Provide the [x, y] coordinate of the cell's center where the given text is located.  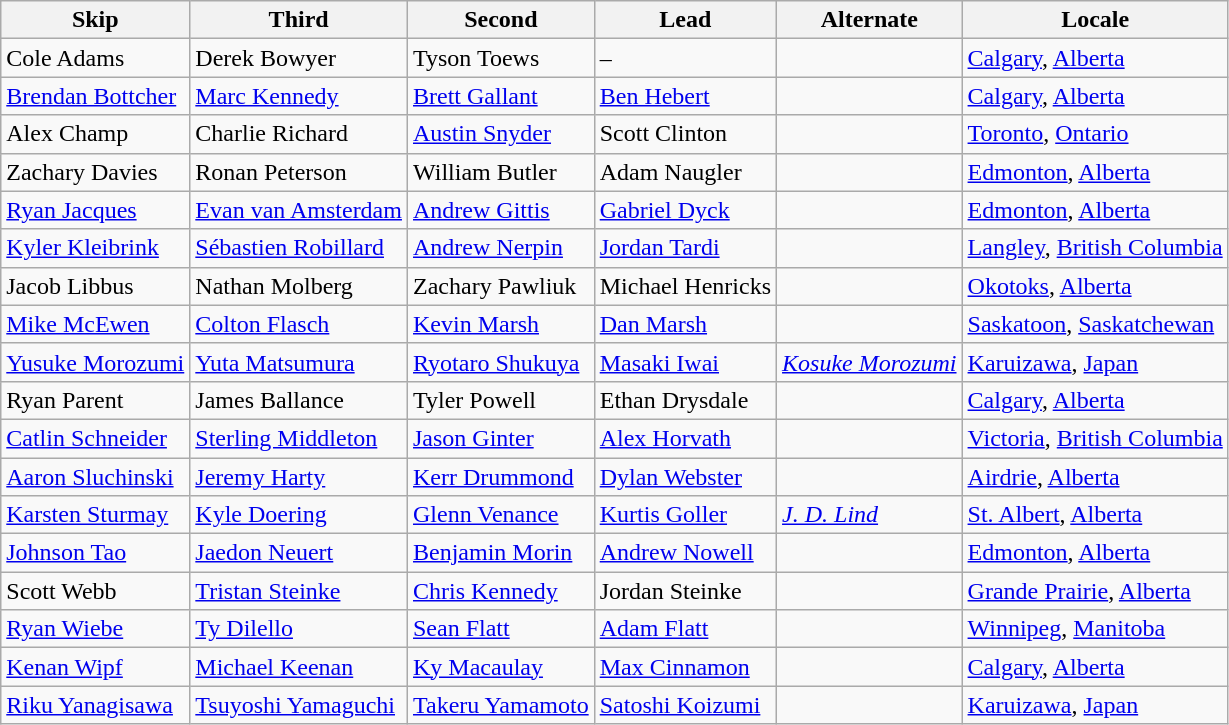
Marc Kennedy [299, 96]
Ronan Peterson [299, 172]
Dylan Webster [685, 477]
Ryan Wiebe [96, 629]
Johnson Tao [96, 553]
Charlie Richard [299, 134]
Kerr Drummond [500, 477]
Glenn Venance [500, 515]
Kenan Wipf [96, 667]
Benjamin Morin [500, 553]
Colton Flasch [299, 324]
Alex Horvath [685, 438]
Tyson Toews [500, 58]
Jacob Libbus [96, 286]
Chris Kennedy [500, 591]
Kevin Marsh [500, 324]
Sean Flatt [500, 629]
Zachary Davies [96, 172]
Andrew Nowell [685, 553]
William Butler [500, 172]
Michael Henricks [685, 286]
Langley, British Columbia [1095, 248]
Locale [1095, 20]
Masaki Iwai [685, 362]
Kurtis Goller [685, 515]
Max Cinnamon [685, 667]
James Ballance [299, 400]
Zachary Pawliuk [500, 286]
Adam Naugler [685, 172]
J. D. Lind [870, 515]
Cole Adams [96, 58]
Tyler Powell [500, 400]
Saskatoon, Saskatchewan [1095, 324]
Airdrie, Alberta [1095, 477]
Scott Clinton [685, 134]
Andrew Gittis [500, 210]
Jordan Tardi [685, 248]
Tristan Steinke [299, 591]
Ryotaro Shukuya [500, 362]
Jason Ginter [500, 438]
Toronto, Ontario [1095, 134]
Brendan Bottcher [96, 96]
Austin Snyder [500, 134]
Kyler Kleibrink [96, 248]
Scott Webb [96, 591]
Kosuke Morozumi [870, 362]
Jeremy Harty [299, 477]
Michael Keenan [299, 667]
Ty Dilello [299, 629]
Adam Flatt [685, 629]
Takeru Yamamoto [500, 705]
Ky Macaulay [500, 667]
Evan van Amsterdam [299, 210]
Okotoks, Alberta [1095, 286]
Derek Bowyer [299, 58]
Jordan Steinke [685, 591]
Second [500, 20]
Winnipeg, Manitoba [1095, 629]
Tsuyoshi Yamaguchi [299, 705]
Catlin Schneider [96, 438]
Yuta Matsumura [299, 362]
Alex Champ [96, 134]
Aaron Sluchinski [96, 477]
Sterling Middleton [299, 438]
Sébastien Robillard [299, 248]
Gabriel Dyck [685, 210]
Karsten Sturmay [96, 515]
Lead [685, 20]
Andrew Nerpin [500, 248]
Jaedon Neuert [299, 553]
Ryan Parent [96, 400]
Third [299, 20]
– [685, 58]
Satoshi Koizumi [685, 705]
Kyle Doering [299, 515]
Victoria, British Columbia [1095, 438]
Ryan Jacques [96, 210]
Riku Yanagisawa [96, 705]
Grande Prairie, Alberta [1095, 591]
Ben Hebert [685, 96]
Mike McEwen [96, 324]
St. Albert, Alberta [1095, 515]
Ethan Drysdale [685, 400]
Nathan Molberg [299, 286]
Brett Gallant [500, 96]
Dan Marsh [685, 324]
Alternate [870, 20]
Yusuke Morozumi [96, 362]
Skip [96, 20]
